Scan for the cell matching the given text and deliver its (x, y) coordinate at center. 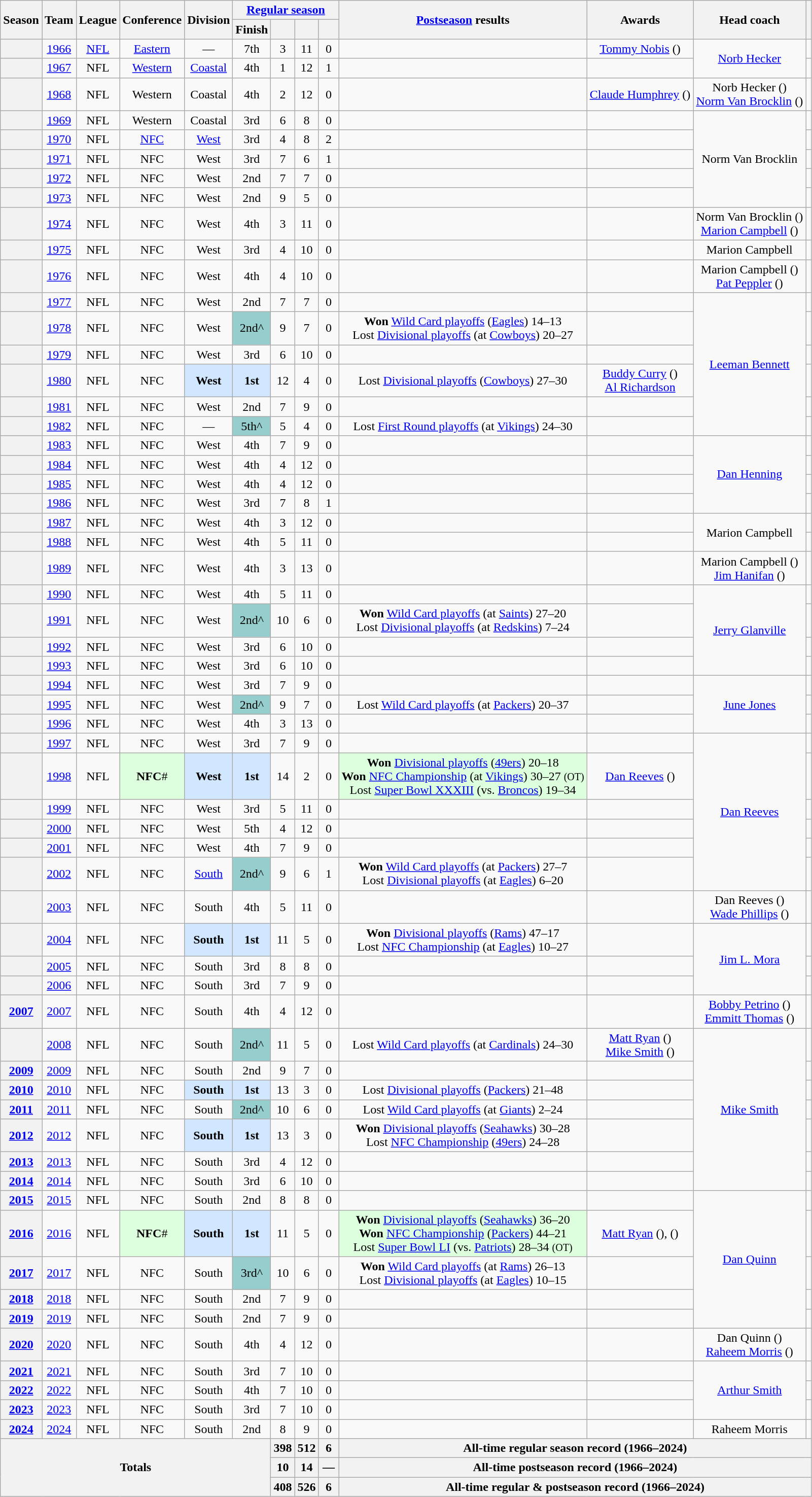
1981 (59, 407)
All-time regular season record (1966–2024) (575, 1448)
Team (59, 20)
Lost First Round playoffs (at Vikings) 24–30 (463, 426)
Won Divisional playoffs (49ers) 20–18Won NFC Championship (at Vikings) 30–27 (OT)Lost Super Bowl XXXIII (vs. Broncos) 19–34 (463, 776)
Regular season (286, 10)
1991 (59, 620)
Norm Van Brocklin (750, 159)
Jerry Glanville (750, 630)
Dan Reeves (750, 812)
Raheem Morris (750, 1429)
Won Wild Card playoffs (Eagles) 14–13Lost Divisional playoffs (at Cowboys) 20–27 (463, 329)
Won Wild Card playoffs (at Packers) 27–7Lost Divisional playoffs (at Eagles) 6–20 (463, 874)
1995 (59, 705)
1970 (59, 140)
Norb Hecker (750, 58)
Totals (136, 1468)
2003 (59, 907)
5th^ (252, 426)
Head coach (750, 20)
Season (21, 20)
1990 (59, 594)
League (98, 20)
2008 (59, 1044)
1984 (59, 465)
1980 (59, 380)
Marion Campbell ()Pat Peppler () (750, 276)
526 (306, 1487)
Lost Divisional playoffs (Packers) 21–48 (463, 1090)
1983 (59, 445)
1975 (59, 250)
Marion Campbell ()Jim Hanifan () (750, 568)
2005 (59, 966)
3rd^ (252, 1273)
Mike Smith (750, 1109)
1996 (59, 724)
1997 (59, 743)
2006 (59, 985)
1967 (59, 68)
2002 (59, 874)
Lost Wild Card playoffs (at Cardinals) 24–30 (463, 1044)
1982 (59, 426)
1999 (59, 809)
Dan Quinn (750, 1259)
2004 (59, 939)
398 (283, 1448)
1976 (59, 276)
1987 (59, 523)
408 (283, 1487)
Matt Ryan (), () (640, 1233)
Conference (152, 20)
Won Divisional playoffs (Seahawks) 30–28Lost NFC Championship (49ers) 24–28 (463, 1135)
Tommy Nobis () (640, 49)
All-time postseason record (1966–2024) (575, 1468)
Won Divisional playoffs (Seahawks) 36–20Won NFC Championship (Packers) 44–21Lost Super Bowl LI (vs. Patriots) 28–34 (OT) (463, 1233)
1986 (59, 503)
Arthur Smith (750, 1390)
Leeman Bennett (750, 364)
Division (209, 20)
1985 (59, 484)
Dan Quinn ()Raheem Morris () (750, 1344)
Buddy Curry () Al Richardson (640, 380)
Jim L. Mora (750, 959)
1994 (59, 685)
Lost Wild Card playoffs (at Giants) 2–24 (463, 1109)
Claude Humphrey () (640, 94)
2001 (59, 848)
Awards (640, 20)
Lost Divisional playoffs (Cowboys) 27–30 (463, 380)
Won Wild Card playoffs (at Rams) 26–13Lost Divisional playoffs (at Eagles) 10–15 (463, 1273)
1971 (59, 159)
Finish (252, 29)
1988 (59, 542)
1977 (59, 302)
1998 (59, 776)
1972 (59, 178)
1993 (59, 666)
512 (306, 1448)
1978 (59, 329)
7th (252, 49)
June Jones (750, 705)
1973 (59, 197)
1992 (59, 647)
Norb Hecker () Norm Van Brocklin () (750, 94)
2000 (59, 828)
Norm Van Brocklin ()Marion Campbell () (750, 223)
Lost Wild Card playoffs (at Packers) 20–37 (463, 705)
1966 (59, 49)
Dan Reeves ()Wade Phillips () (750, 907)
1974 (59, 223)
Bobby Petrino ()Emmitt Thomas () (750, 1012)
Matt Ryan ()Mike Smith () (640, 1044)
Postseason results (463, 20)
1989 (59, 568)
Eastern (152, 49)
Won Divisional playoffs (Rams) 47–17Lost NFC Championship (at Eagles) 10–27 (463, 939)
Dan Reeves () (640, 776)
1968 (59, 94)
Dan Henning (750, 474)
All-time regular & postseason record (1966–2024) (575, 1487)
5th (252, 828)
1969 (59, 120)
Won Wild Card playoffs (at Saints) 27–20Lost Divisional playoffs (at Redskins) 7–24 (463, 620)
1979 (59, 355)
